Return (x, y) of the center of cell containing provided text 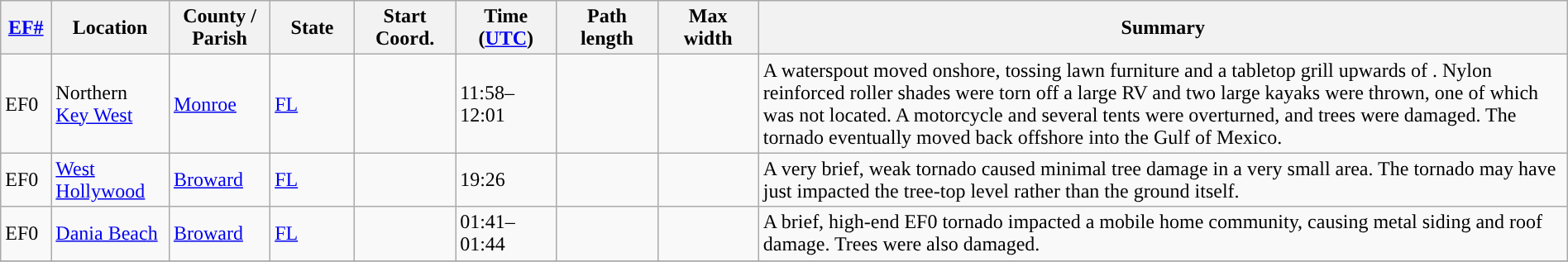
Monroe (219, 104)
A brief, high-end EF0 tornado impacted a mobile home community, causing metal siding and roof damage. Trees were also damaged. (1163, 233)
Summary (1163, 28)
19:26 (506, 180)
Northern Key West (111, 104)
01:41–01:44 (506, 233)
11:58–12:01 (506, 104)
West Hollywood (111, 180)
EF# (26, 28)
State (313, 28)
Dania Beach (111, 233)
County / Parish (219, 28)
Start Coord. (404, 28)
Path length (607, 28)
Time (UTC) (506, 28)
Location (111, 28)
Max width (708, 28)
